From the cell containing the given text, extract its center point as (x, y) coordinate. 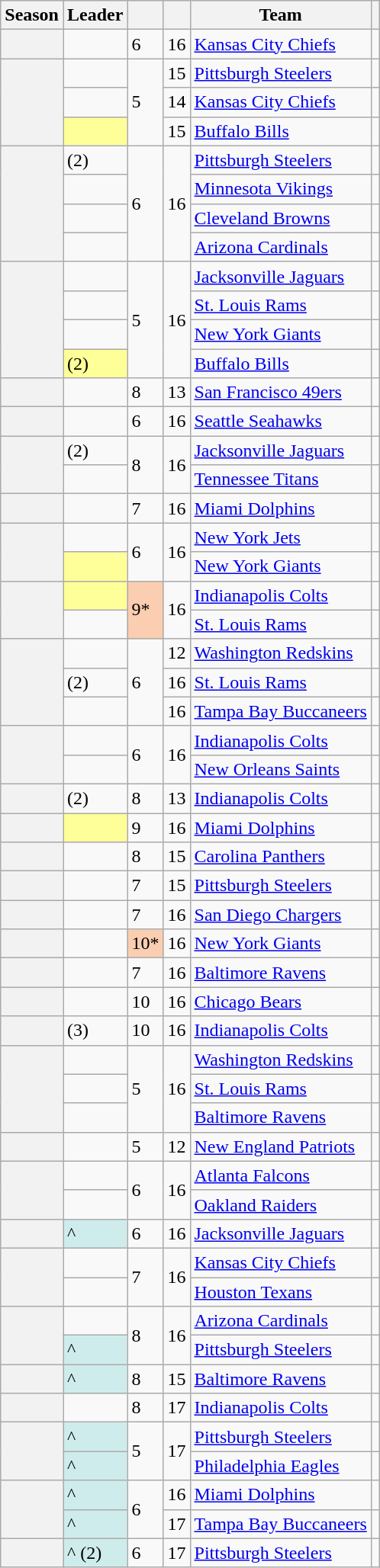
(3) (95, 1031)
Cleveland Browns (281, 218)
Atlanta Falcons (281, 1175)
9 (145, 827)
Houston Texans (281, 1292)
New York Jets (281, 537)
14 (177, 102)
Oakland Raiders (281, 1204)
New Orleans Saints (281, 769)
^ (2) (95, 1553)
San Diego Chargers (281, 915)
10* (145, 944)
Tennessee Titans (281, 479)
Leader (95, 15)
Chicago Bears (281, 1002)
Philadelphia Eagles (281, 1466)
Seattle Seahawks (281, 422)
San Francisco 49ers (281, 393)
Minnesota Vikings (281, 189)
Carolina Panthers (281, 857)
New England Patriots (281, 1146)
Team (281, 15)
9* (145, 610)
Season (32, 15)
